Output the [X, Y] coordinate of the center of the cell containing the given text.  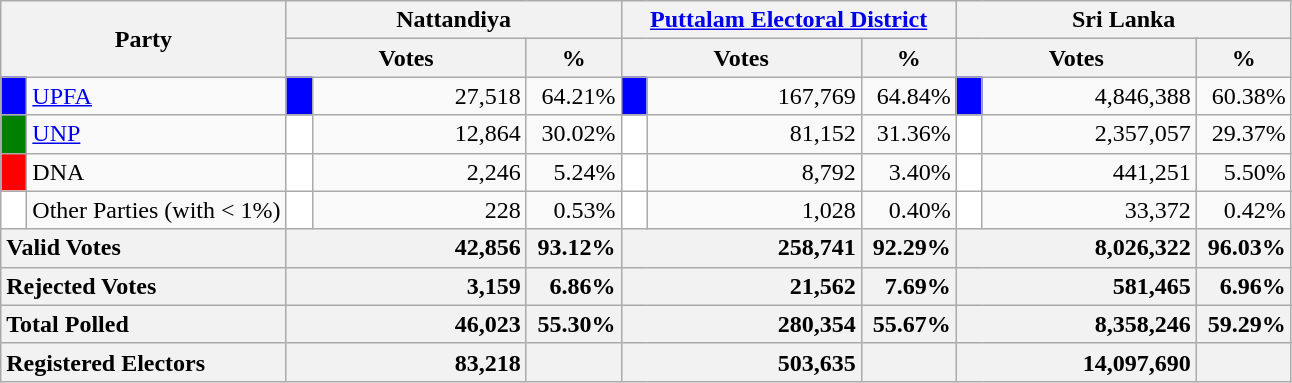
Total Polled [144, 324]
Party [144, 39]
167,769 [754, 96]
0.40% [908, 210]
Sri Lanka [1124, 20]
93.12% [574, 248]
2,246 [419, 172]
3,159 [406, 286]
Rejected Votes [144, 286]
6.86% [574, 286]
81,152 [754, 134]
1,028 [754, 210]
46,023 [406, 324]
14,097,690 [1076, 362]
UNP [156, 134]
UPFA [156, 96]
Registered Electors [144, 362]
42,856 [406, 248]
59.29% [1244, 324]
29.37% [1244, 134]
64.84% [908, 96]
55.30% [574, 324]
581,465 [1076, 286]
Nattandiya [454, 20]
4,846,388 [1089, 96]
7.69% [908, 286]
12,864 [419, 134]
64.21% [574, 96]
8,026,322 [1076, 248]
92.29% [908, 248]
3.40% [908, 172]
5.50% [1244, 172]
21,562 [741, 286]
55.67% [908, 324]
Valid Votes [144, 248]
228 [419, 210]
280,354 [741, 324]
503,635 [741, 362]
2,357,057 [1089, 134]
441,251 [1089, 172]
Other Parties (with < 1%) [156, 210]
30.02% [574, 134]
5.24% [574, 172]
83,218 [406, 362]
33,372 [1089, 210]
258,741 [741, 248]
DNA [156, 172]
0.42% [1244, 210]
6.96% [1244, 286]
27,518 [419, 96]
31.36% [908, 134]
60.38% [1244, 96]
8,792 [754, 172]
8,358,246 [1076, 324]
0.53% [574, 210]
Puttalam Electoral District [788, 20]
96.03% [1244, 248]
